Extract the [x, y] coordinate from the center of the cell holding the provided text.  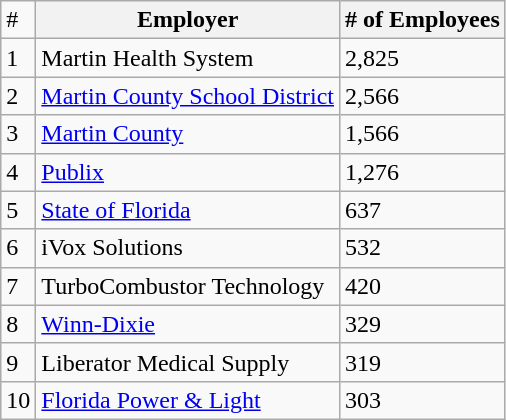
iVox Solutions [188, 248]
1 [18, 58]
8 [18, 324]
1,566 [423, 134]
State of Florida [188, 210]
2,825 [423, 58]
1,276 [423, 172]
Employer [188, 20]
6 [18, 248]
TurboCombustor Technology [188, 286]
# of Employees [423, 20]
4 [18, 172]
5 [18, 210]
3 [18, 134]
2,566 [423, 96]
Publix [188, 172]
2 [18, 96]
# [18, 20]
10 [18, 400]
329 [423, 324]
532 [423, 248]
Florida Power & Light [188, 400]
Martin Health System [188, 58]
Martin County School District [188, 96]
303 [423, 400]
Liberator Medical Supply [188, 362]
Martin County [188, 134]
7 [18, 286]
637 [423, 210]
9 [18, 362]
420 [423, 286]
Winn-Dixie [188, 324]
319 [423, 362]
